Identify which cell holds the provided text, then report its (x, y) central coordinate. 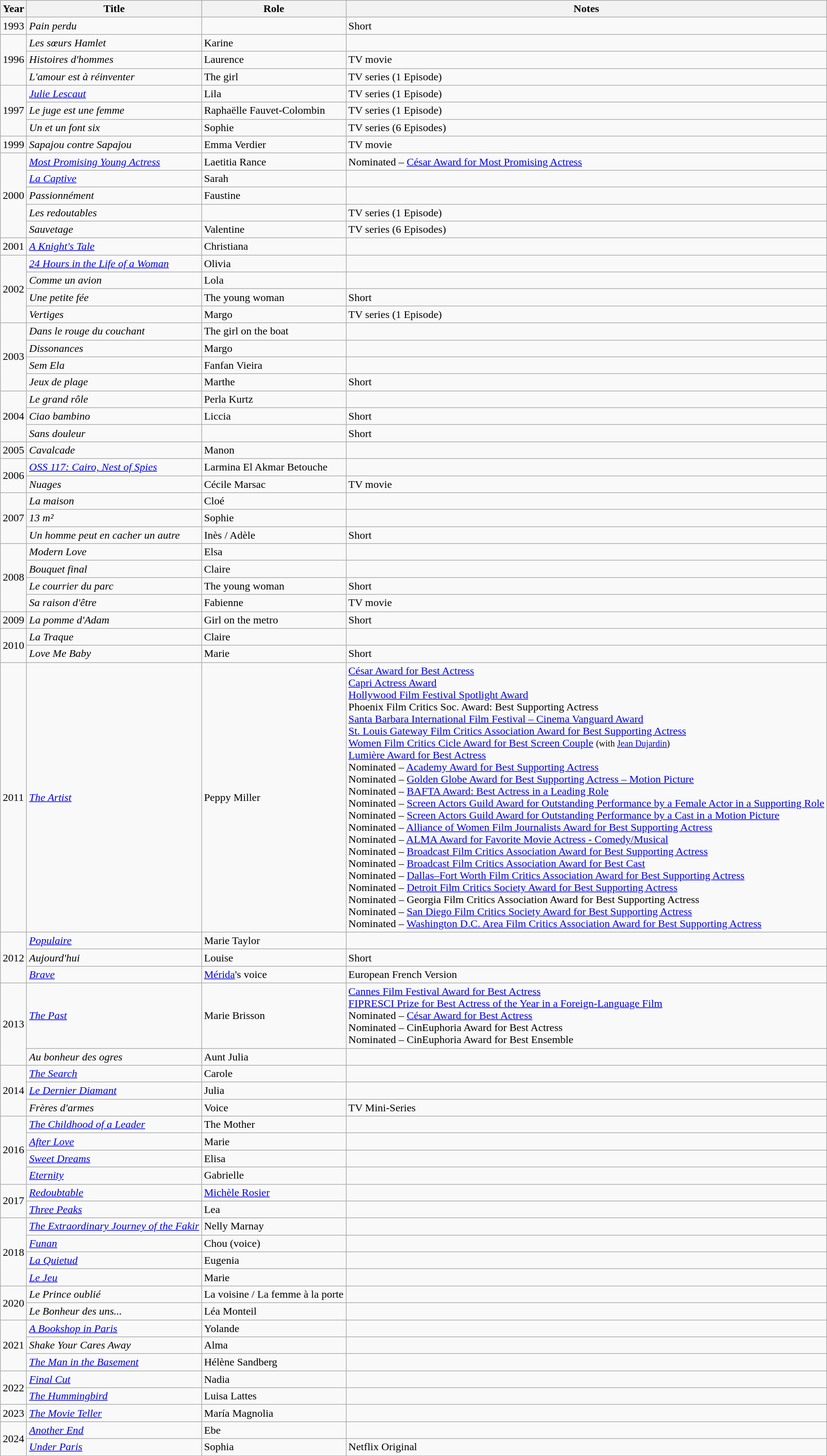
2010 (13, 645)
Comme un avion (114, 280)
A Knight's Tale (114, 247)
2000 (13, 195)
2016 (13, 1150)
2008 (13, 577)
Inès / Adèle (274, 535)
Le Jeu (114, 1277)
2014 (13, 1091)
Sophia (274, 1447)
Dans le rouge du couchant (114, 331)
Perla Kurtz (274, 399)
Laurence (274, 60)
2023 (13, 1413)
European French Version (587, 974)
The Search (114, 1074)
Histoires d'hommes (114, 60)
Nuages (114, 484)
Eugenia (274, 1260)
2011 (13, 797)
Olivia (274, 264)
A Bookshop in Paris (114, 1328)
Un homme peut en cacher un autre (114, 535)
Love Me Baby (114, 654)
The Movie Teller (114, 1413)
Sans douleur (114, 433)
Shake Your Cares Away (114, 1345)
Lea (274, 1209)
La voisine / La femme à la porte (274, 1294)
Hélène Sandberg (274, 1362)
Voice (274, 1108)
2005 (13, 450)
2006 (13, 475)
Liccia (274, 416)
Au bonheur des ogres (114, 1056)
2004 (13, 416)
La maison (114, 501)
2003 (13, 357)
2002 (13, 289)
Brave (114, 974)
La Captive (114, 178)
Netflix Original (587, 1447)
Most Promising Young Actress (114, 161)
Marthe (274, 382)
Alma (274, 1345)
Three Peaks (114, 1209)
2021 (13, 1345)
Emma Verdier (274, 144)
Girl on the metro (274, 620)
Bouquet final (114, 569)
Another End (114, 1430)
Le courrier du parc (114, 586)
2009 (13, 620)
Cloé (274, 501)
The Mother (274, 1125)
Fabienne (274, 603)
Cavalcade (114, 450)
Faustine (274, 195)
Yolande (274, 1328)
Louise (274, 957)
Sapajou contre Sapajou (114, 144)
Sarah (274, 178)
Ciao bambino (114, 416)
Mérida's voice (274, 974)
2020 (13, 1303)
Fanfan Vieira (274, 365)
María Magnolia (274, 1413)
Une petite fée (114, 297)
Les sœurs Hamlet (114, 43)
Le Dernier Diamant (114, 1091)
Le Bonheur des uns... (114, 1311)
Elisa (274, 1159)
La Traque (114, 637)
Under Paris (114, 1447)
2017 (13, 1201)
The Past (114, 1015)
Le grand rôle (114, 399)
The girl (274, 77)
Sa raison d'être (114, 603)
Elsa (274, 552)
Lola (274, 280)
2022 (13, 1388)
24 Hours in the Life of a Woman (114, 264)
1996 (13, 60)
Sauvetage (114, 230)
2007 (13, 518)
Cécile Marsac (274, 484)
Larmina El Akmar Betouche (274, 467)
Le juge est une femme (114, 111)
L'amour est à réinventer (114, 77)
Laetitia Rance (274, 161)
The Man in the Basement (114, 1362)
Vertiges (114, 314)
Notes (587, 9)
Carole (274, 1074)
Peppy Miller (274, 797)
Ebe (274, 1430)
The Artist (114, 797)
Gabrielle (274, 1176)
Manon (274, 450)
Redoubtable (114, 1192)
Eternity (114, 1176)
Léa Monteil (274, 1311)
Lila (274, 94)
Marie Taylor (274, 940)
La Quietud (114, 1260)
Jeux de plage (114, 382)
Luisa Lattes (274, 1396)
Frères d'armes (114, 1108)
The girl on the boat (274, 331)
After Love (114, 1142)
Modern Love (114, 552)
2018 (13, 1252)
The Extraordinary Journey of the Fakir (114, 1226)
Year (13, 9)
Passionnément (114, 195)
TV Mini-Series (587, 1108)
Dissonances (114, 348)
2012 (13, 957)
OSS 117: Cairo, Nest of Spies (114, 467)
Nelly Marnay (274, 1226)
Pain perdu (114, 26)
Karine (274, 43)
Final Cut (114, 1379)
2013 (13, 1024)
Aunt Julia (274, 1056)
2024 (13, 1439)
Valentine (274, 230)
Aujourd'hui (114, 957)
1993 (13, 26)
La pomme d'Adam (114, 620)
Sem Ela (114, 365)
Julia (274, 1091)
Nadia (274, 1379)
The Childhood of a Leader (114, 1125)
Marie Brisson (274, 1015)
The Hummingbird (114, 1396)
Chou (voice) (274, 1243)
Christiana (274, 247)
2001 (13, 247)
Nominated – César Award for Most Promising Actress (587, 161)
Raphaëlle Fauvet-Colombin (274, 111)
1999 (13, 144)
Les redoutables (114, 213)
Populaire (114, 940)
Funan (114, 1243)
1997 (13, 111)
Julie Lescaut (114, 94)
Role (274, 9)
Title (114, 9)
13 m² (114, 518)
Michèle Rosier (274, 1192)
Sweet Dreams (114, 1159)
Un et un font six (114, 128)
Le Prince oublié (114, 1294)
